Locate the cell with the specified text and output its (X, Y) center coordinate. 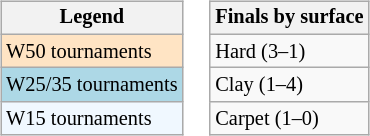
Carpet (1–0) (289, 119)
W25/35 tournaments (92, 85)
Finals by surface (289, 18)
W50 tournaments (92, 51)
Hard (3–1) (289, 51)
W15 tournaments (92, 119)
Clay (1–4) (289, 85)
Legend (92, 18)
